From the cell containing the given text, extract its center point as [x, y] coordinate. 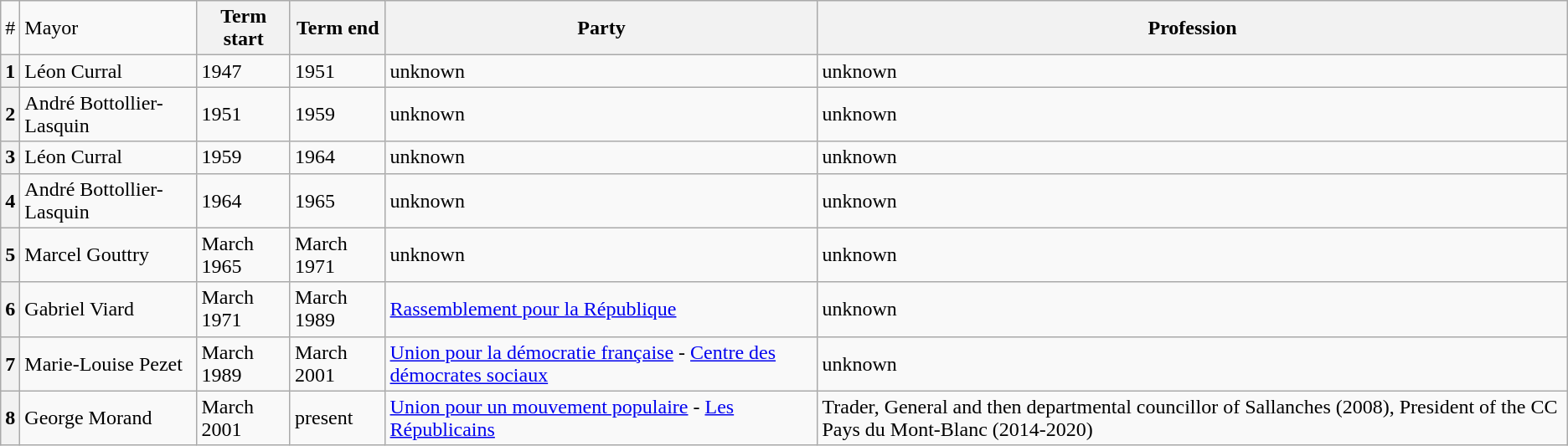
1 [10, 71]
Profession [1193, 28]
Mayor [109, 28]
Term end [338, 28]
2 [10, 114]
Rassemblement pour la République [601, 310]
March 1965 [244, 254]
Marie-Louise Pezet [109, 363]
4 [10, 201]
7 [10, 363]
Union pour la démocratie française - Centre des démocrates sociaux [601, 363]
1965 [338, 201]
5 [10, 254]
6 [10, 310]
Trader, General and then departmental councillor of Sallanches (2008), President of the CC Pays du Mont-Blanc (2014-2020) [1193, 418]
3 [10, 157]
George Morand [109, 418]
present [338, 418]
1947 [244, 71]
# [10, 28]
Marcel Gouttry [109, 254]
Party [601, 28]
Union pour un mouvement populaire - Les Républicains [601, 418]
Term start [244, 28]
8 [10, 418]
Gabriel Viard [109, 310]
